Locate the cell with the specified text and output its (X, Y) center coordinate. 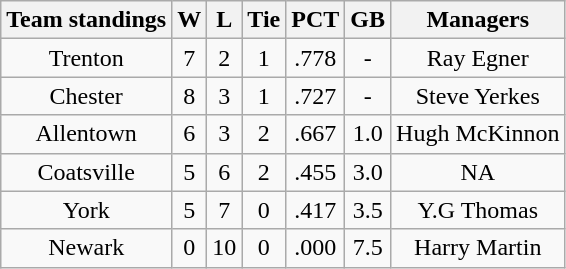
.778 (316, 58)
8 (190, 96)
GB (368, 20)
Trenton (86, 58)
Y.G Thomas (478, 210)
NA (478, 172)
10 (224, 248)
York (86, 210)
Coatsville (86, 172)
Allentown (86, 134)
3.0 (368, 172)
W (190, 20)
Team standings (86, 20)
.455 (316, 172)
.667 (316, 134)
.417 (316, 210)
L (224, 20)
Harry Martin (478, 248)
Managers (478, 20)
Tie (264, 20)
7.5 (368, 248)
3.5 (368, 210)
PCT (316, 20)
Steve Yerkes (478, 96)
.000 (316, 248)
Newark (86, 248)
1.0 (368, 134)
.727 (316, 96)
Ray Egner (478, 58)
Hugh McKinnon (478, 134)
Chester (86, 96)
